For the text-containing cell, return its midpoint in (x, y) coordinate format. 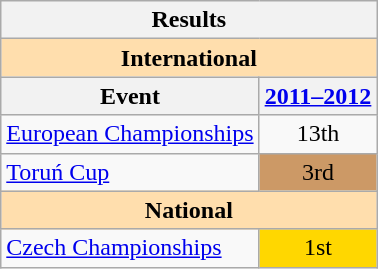
2011–2012 (318, 96)
Czech Championships (130, 248)
Results (189, 20)
Toruń Cup (130, 172)
1st (318, 248)
European Championships (130, 134)
International (189, 58)
National (189, 210)
13th (318, 134)
3rd (318, 172)
Event (130, 96)
